Determine the [x, y] coordinate at the center of the cell enclosing the given text.  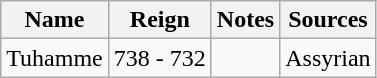
Sources [328, 20]
Name [55, 20]
Tuhamme [55, 58]
738 - 732 [160, 58]
Reign [160, 20]
Notes [245, 20]
Assyrian [328, 58]
